Identify which cell holds the provided text, then report its (x, y) central coordinate. 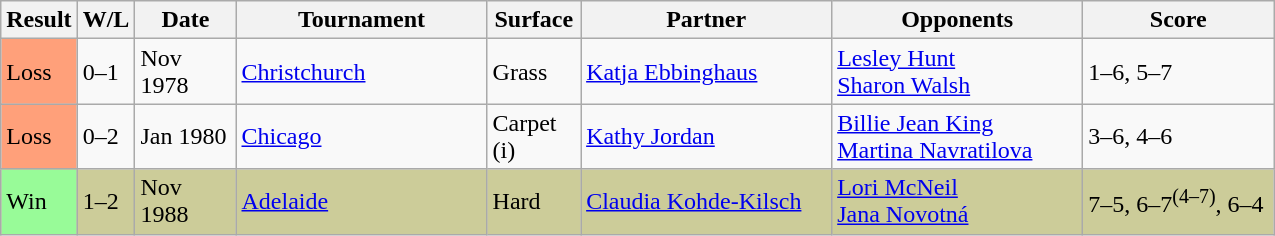
Result (39, 20)
Win (39, 202)
Jan 1980 (186, 136)
1–2 (106, 202)
Kathy Jordan (706, 136)
3–6, 4–6 (1178, 136)
Adelaide (362, 202)
Claudia Kohde-Kilsch (706, 202)
W/L (106, 20)
Hard (534, 202)
Katja Ebbinghaus (706, 72)
Carpet (i) (534, 136)
Surface (534, 20)
Nov 1988 (186, 202)
Opponents (958, 20)
Grass (534, 72)
0–2 (106, 136)
Date (186, 20)
Lesley Hunt Sharon Walsh (958, 72)
Partner (706, 20)
Score (1178, 20)
7–5, 6–7(4–7), 6–4 (1178, 202)
0–1 (106, 72)
Christchurch (362, 72)
Tournament (362, 20)
Billie Jean King Martina Navratilova (958, 136)
1–6, 5–7 (1178, 72)
Chicago (362, 136)
Nov 1978 (186, 72)
Lori McNeil Jana Novotná (958, 202)
